Output the (x, y) coordinate of the center of the cell containing the given text.  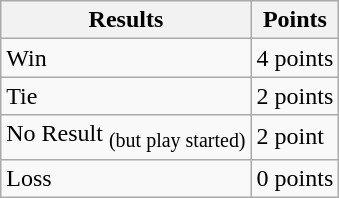
No Result (but play started) (126, 137)
Points (295, 20)
Loss (126, 178)
4 points (295, 58)
0 points (295, 178)
Win (126, 58)
2 point (295, 137)
2 points (295, 96)
Results (126, 20)
Tie (126, 96)
